From the cell containing the given text, extract its center point as (x, y) coordinate. 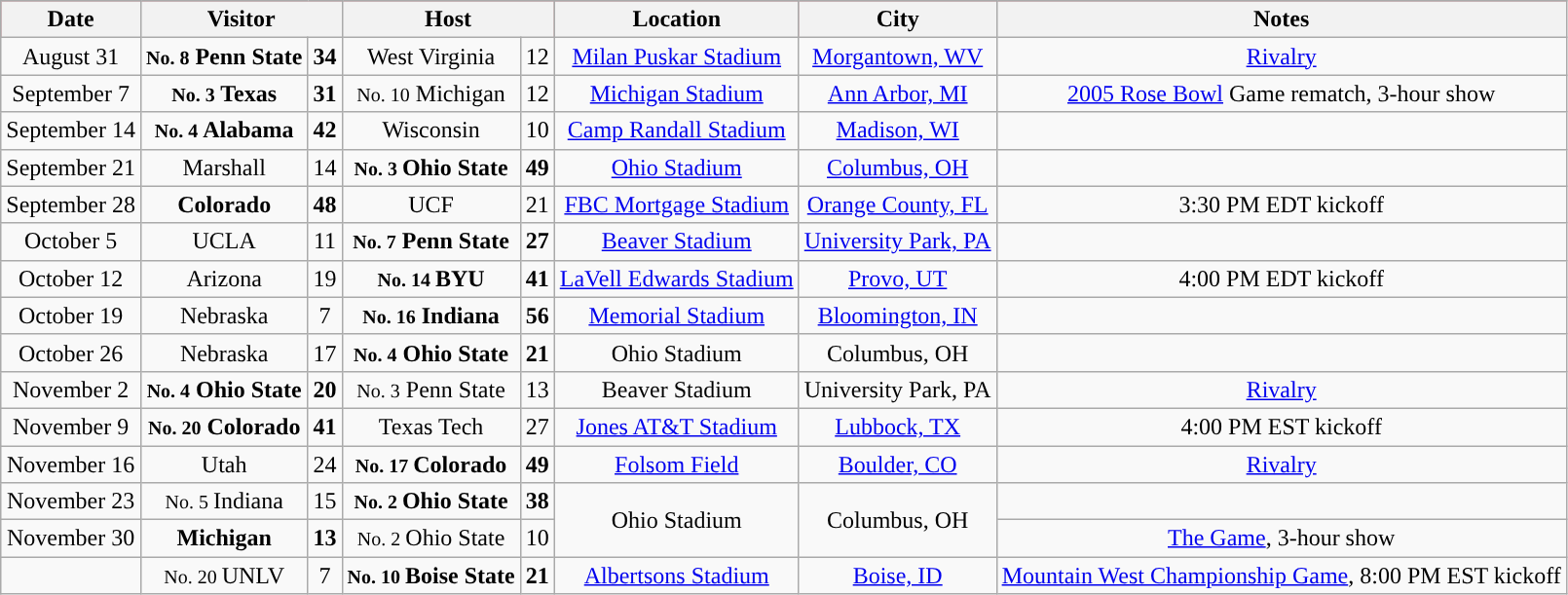
3:30 PM EDT kickoff (1282, 205)
Michigan (224, 539)
Arizona (224, 279)
2005 Rose Bowl Game rematch, 3-hour show (1282, 93)
Ann Arbor, MI (898, 93)
November 23 (71, 502)
48 (325, 205)
Madison, WI (898, 130)
September 21 (71, 167)
Mountain West Championship Game, 8:00 PM EST kickoff (1282, 576)
Camp Randall Stadium (676, 130)
20 (325, 390)
14 (325, 167)
No. 20 Colorado (224, 427)
No. 20 UNLV (224, 576)
November 30 (71, 539)
Host (448, 19)
15 (325, 502)
Bloomington, IN (898, 316)
Boise, ID (898, 576)
October 5 (71, 242)
Provo, UT (898, 279)
No. 14 BYU (430, 279)
Marshall (224, 167)
Colorado (224, 205)
11 (325, 242)
Boulder, CO (898, 465)
31 (325, 93)
Albertsons Stadium (676, 576)
October 19 (71, 316)
Notes (1282, 19)
Memorial Stadium (676, 316)
No. 3 Ohio State (430, 167)
No. 8 Penn State (224, 56)
August 31 (71, 56)
Location (676, 19)
No. 10 Boise State (430, 576)
September 14 (71, 130)
No. 3 Penn State (430, 390)
17 (325, 353)
4:00 PM EDT kickoff (1282, 279)
Michigan Stadium (676, 93)
November 2 (71, 390)
September 7 (71, 93)
No. 17 Colorado (430, 465)
4:00 PM EST kickoff (1282, 427)
September 28 (71, 205)
Orange County, FL (898, 205)
No. 7 Penn State (430, 242)
UCF (430, 205)
19 (325, 279)
56 (538, 316)
No. 4 Alabama (224, 130)
Date (71, 19)
24 (325, 465)
LaVell Edwards Stadium (676, 279)
38 (538, 502)
No. 5 Indiana (224, 502)
42 (325, 130)
34 (325, 56)
The Game, 3-hour show (1282, 539)
Folsom Field (676, 465)
West Virginia (430, 56)
Lubbock, TX (898, 427)
November 16 (71, 465)
FBC Mortgage Stadium (676, 205)
Texas Tech (430, 427)
October 12 (71, 279)
City (898, 19)
UCLA (224, 242)
November 9 (71, 427)
Morgantown, WV (898, 56)
No. 3 Texas (224, 93)
Milan Puskar Stadium (676, 56)
Wisconsin (430, 130)
Jones AT&T Stadium (676, 427)
Visitor (242, 19)
Utah (224, 465)
October 26 (71, 353)
No. 10 Michigan (430, 93)
No. 16 Indiana (430, 316)
